Extract the (x, y) coordinate from the center of the cell holding the provided text.  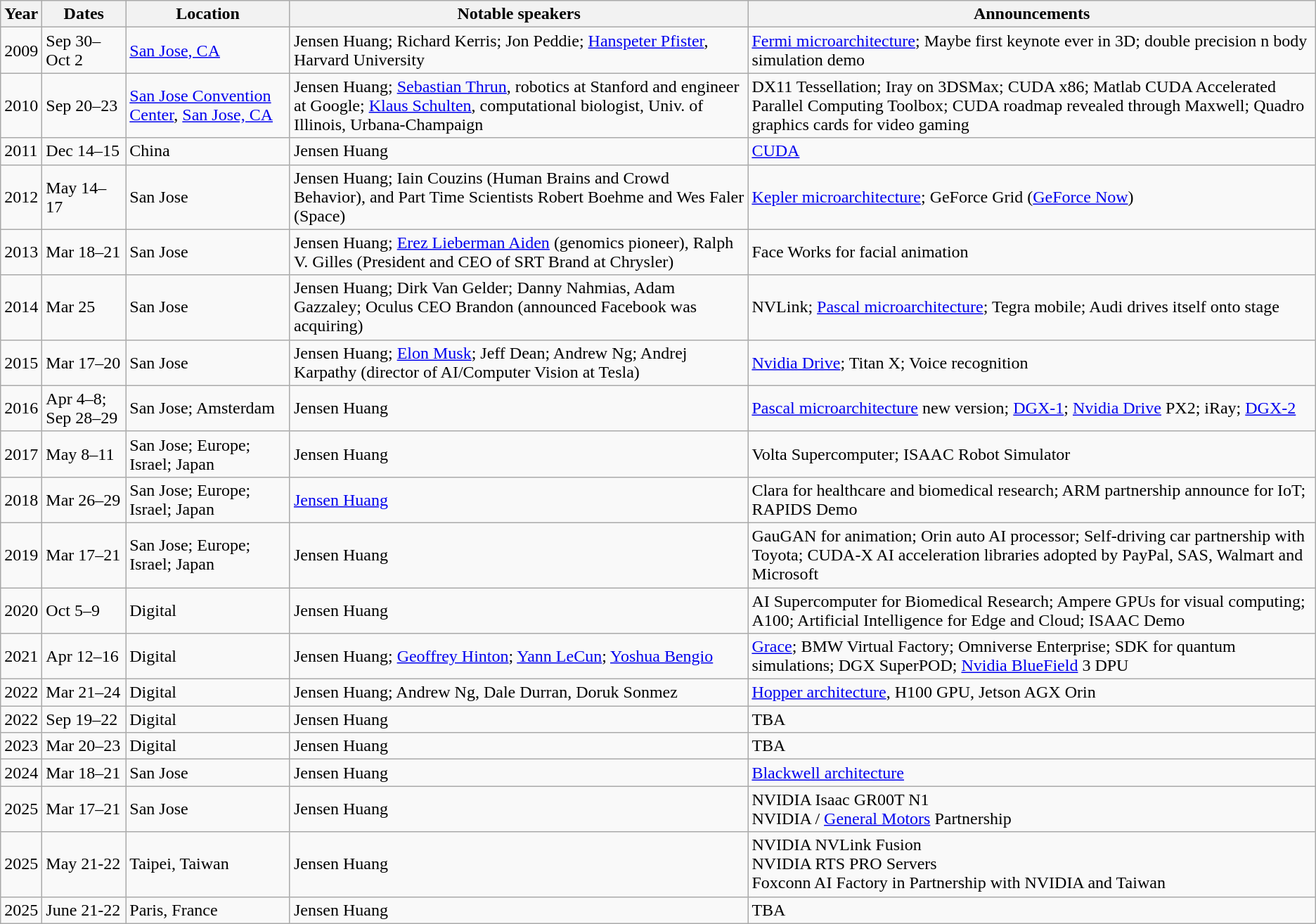
May 21-22 (84, 864)
Paris, France (208, 910)
Dec 14–15 (84, 151)
Announcements (1032, 14)
2015 (21, 363)
Mar 21–24 (84, 693)
NVLink; Pascal microarchitecture; Tegra mobile; Audi drives itself onto stage (1032, 307)
Oct 5–9 (84, 610)
Apr 12–16 (84, 657)
China (208, 151)
CUDA (1032, 151)
2020 (21, 610)
2017 (21, 454)
Jensen Huang; Iain Couzins (Human Brains and Crowd Behavior), and Part Time Scientists Robert Boehme and Wes Faler (Space) (519, 197)
Jensen Huang; Geoffrey Hinton; Yann LeCun; Yoshua Bengio (519, 657)
AI Supercomputer for Biomedical Research; Ampere GPUs for visual computing; A100; Artificial Intelligence for Edge and Cloud; ISAAC Demo (1032, 610)
2016 (21, 408)
Taipei, Taiwan (208, 864)
2013 (21, 252)
Jensen Huang; Erez Lieberman Aiden (genomics pioneer), Ralph V. Gilles (President and CEO of SRT Brand at Chrysler) (519, 252)
Mar 25 (84, 307)
Face Works for facial animation (1032, 252)
Dates (84, 14)
NVIDIA Isaac GR00T N1NVIDIA / General Motors Partnership (1032, 809)
2012 (21, 197)
Nvidia Drive; Titan X; Voice recognition (1032, 363)
June 21-22 (84, 910)
Jensen Huang; Andrew Ng, Dale Durran, Doruk Sonmez (519, 693)
Mar 17–20 (84, 363)
Kepler microarchitecture; GeForce Grid (GeForce Now) (1032, 197)
2014 (21, 307)
2024 (21, 773)
Jensen Huang; Dirk Van Gelder; Danny Nahmias, Adam Gazzaley; Oculus CEO Brandon (announced Facebook was acquiring) (519, 307)
Year (21, 14)
Volta Supercomputer; ISAAC Robot Simulator (1032, 454)
2018 (21, 499)
May 8–11 (84, 454)
2021 (21, 657)
Apr 4–8; Sep 28–29 (84, 408)
Location (208, 14)
NVIDIA NVLink FusionNVIDIA RTS PRO ServersFoxconn AI Factory in Partnership with NVIDIA and Taiwan (1032, 864)
Notable speakers (519, 14)
Jensen Huang; Richard Kerris; Jon Peddie; Hanspeter Pfister, Harvard University (519, 51)
2019 (21, 555)
2011 (21, 151)
Hopper architecture, H100 GPU, Jetson AGX Orin (1032, 693)
Sep 30–Oct 2 (84, 51)
San Jose Convention Center, San Jose, CA (208, 105)
Mar 26–29 (84, 499)
May 14–17 (84, 197)
Sep 20–23 (84, 105)
Jensen Huang; Elon Musk; Jeff Dean; Andrew Ng; Andrej Karpathy (director of AI/Computer Vision at Tesla) (519, 363)
San Jose; Amsterdam (208, 408)
Grace; BMW Virtual Factory; Omniverse Enterprise; SDK for quantum simulations; DGX SuperPOD; Nvidia BlueField 3 DPU (1032, 657)
2010 (21, 105)
2009 (21, 51)
Fermi microarchitecture; Maybe first keynote ever in 3D; double precision n body simulation demo (1032, 51)
Mar 20–23 (84, 746)
Sep 19–22 (84, 719)
2023 (21, 746)
Clara for healthcare and biomedical research; ARM partnership announce for IoT; RAPIDS Demo (1032, 499)
Pascal microarchitecture new version; DGX-1; Nvidia Drive PX2; iRay; DGX-2 (1032, 408)
San Jose, CA (208, 51)
Blackwell architecture (1032, 773)
